Extract the (X, Y) coordinate from the center of the cell holding the provided text.  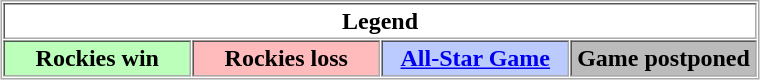
Rockies loss (286, 58)
Game postponed (663, 58)
Legend (380, 21)
All-Star Game (476, 58)
Rockies win (98, 58)
